Pinpoint the cell where the given text exists, returning its (X, Y) midpoint coordinate. 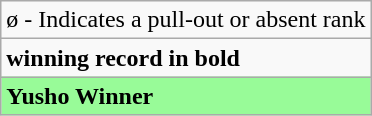
Yusho Winner (186, 96)
ø - Indicates a pull-out or absent rank (186, 20)
winning record in bold (186, 58)
